Search for the cell housing the specified text and yield its [X, Y] center coordinate. 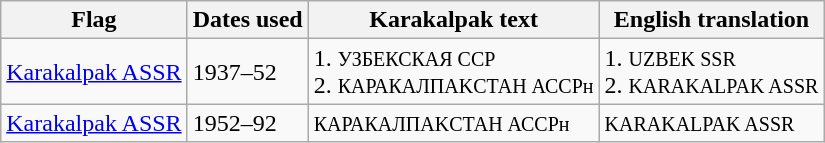
Flag [94, 20]
1952–92 [248, 123]
КАРАКАЛПAKСТАН АССРн [454, 123]
English translation [712, 20]
1937–52 [248, 72]
1. УЗБЕКСКАЯ CCP2. КАРАКАЛПAKСТАН АССРн [454, 72]
Dates used [248, 20]
1. UZBEK SSR2. KARAKALPAK ASSR [712, 72]
KARAKALPAK ASSR [712, 123]
Karakalpak text [454, 20]
